From the cell containing the given text, extract its center point as (X, Y) coordinate. 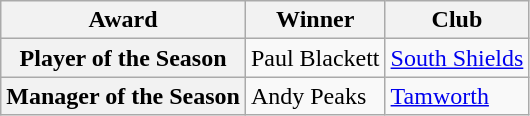
Club (457, 20)
Paul Blackett (315, 58)
Tamworth (457, 96)
South Shields (457, 58)
Player of the Season (124, 58)
Manager of the Season (124, 96)
Andy Peaks (315, 96)
Award (124, 20)
Winner (315, 20)
